Capture the cell that displays the provided text and extract its (x, y) central coordinate. 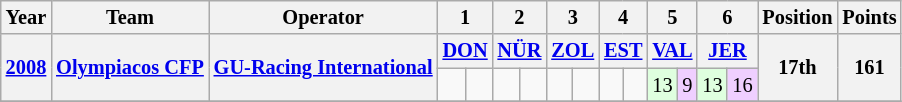
2008 (26, 68)
Points (869, 17)
EST (623, 51)
DON (466, 51)
4 (623, 17)
Year (26, 17)
GU-Racing International (324, 68)
1 (466, 17)
17th (798, 68)
VAL (672, 51)
16 (742, 85)
Position (798, 17)
9 (687, 85)
JER (727, 51)
ZOL (572, 51)
Olympiacos CFP (130, 68)
5 (672, 17)
NÜR (520, 51)
Team (130, 17)
3 (572, 17)
6 (727, 17)
161 (869, 68)
Operator (324, 17)
2 (520, 17)
